Identify which cell holds the provided text, then report its (X, Y) central coordinate. 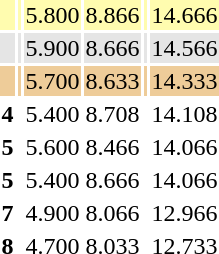
14.333 (184, 81)
5.900 (52, 48)
12.966 (184, 213)
5.700 (52, 81)
8.066 (112, 213)
14.666 (184, 15)
8.466 (112, 147)
14.108 (184, 114)
14.566 (184, 48)
8.866 (112, 15)
7 (8, 213)
5.600 (52, 147)
4.900 (52, 213)
5.800 (52, 15)
8.633 (112, 81)
4 (8, 114)
8.708 (112, 114)
